Pinpoint the cell where the given text exists, returning its [x, y] midpoint coordinate. 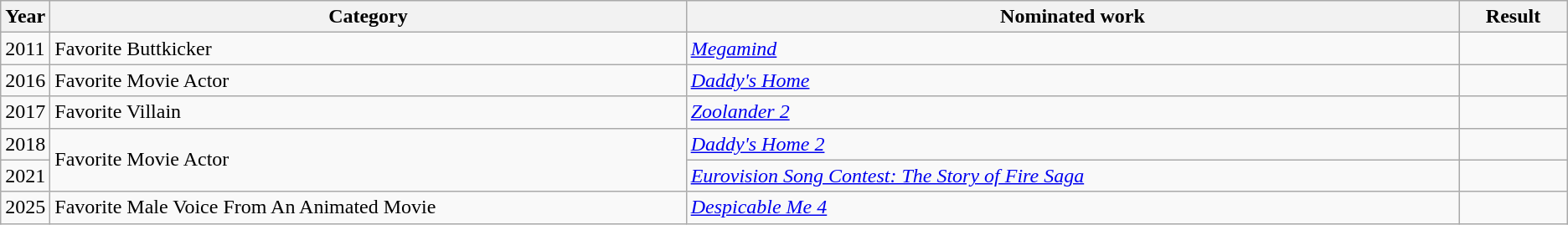
Daddy's Home 2 [1072, 144]
Despicable Me 4 [1072, 207]
2017 [25, 112]
2021 [25, 176]
Eurovision Song Contest: The Story of Fire Saga [1072, 176]
Result [1513, 17]
Year [25, 17]
Category [369, 17]
Zoolander 2 [1072, 112]
2025 [25, 207]
Megamind [1072, 49]
Favorite Buttkicker [369, 49]
Favorite Male Voice From An Animated Movie [369, 207]
Nominated work [1072, 17]
2016 [25, 80]
2018 [25, 144]
Favorite Villain [369, 112]
2011 [25, 49]
Daddy's Home [1072, 80]
